Search for the cell housing the specified text and yield its (X, Y) center coordinate. 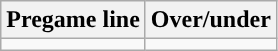
Pregame line (74, 20)
Over/under (210, 20)
